Search for the cell housing the specified text and yield its [x, y] center coordinate. 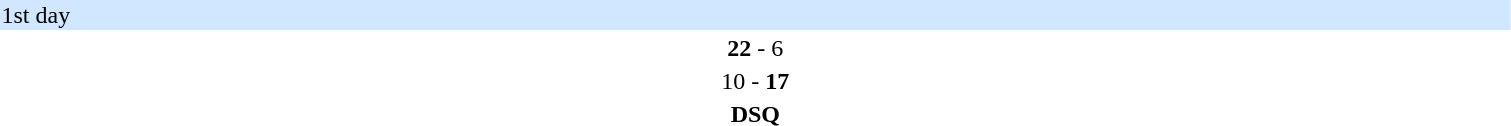
1st day [756, 15]
10 - 17 [756, 81]
22 - 6 [756, 48]
